Pinpoint the cell where the given text exists, returning its (X, Y) midpoint coordinate. 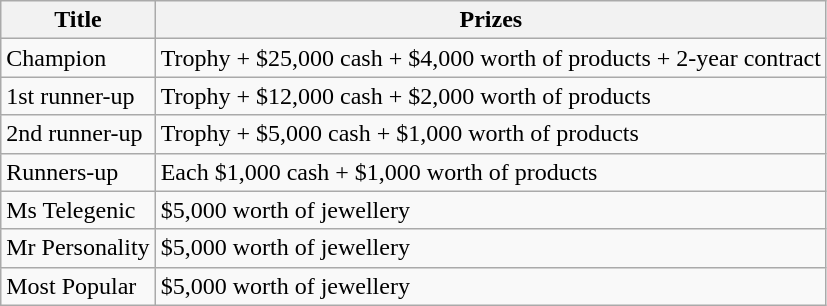
Trophy + $5,000 cash + $1,000 worth of products (490, 134)
Ms Telegenic (78, 210)
Champion (78, 58)
2nd runner-up (78, 134)
Most Popular (78, 286)
Trophy + $12,000 cash + $2,000 worth of products (490, 96)
Runners-up (78, 172)
Each $1,000 cash + $1,000 worth of products (490, 172)
1st runner-up (78, 96)
Title (78, 20)
Mr Personality (78, 248)
Prizes (490, 20)
Trophy + $25,000 cash + $4,000 worth of products + 2-year contract (490, 58)
